Determine the (x, y) coordinate at the center of the cell enclosing the given text.  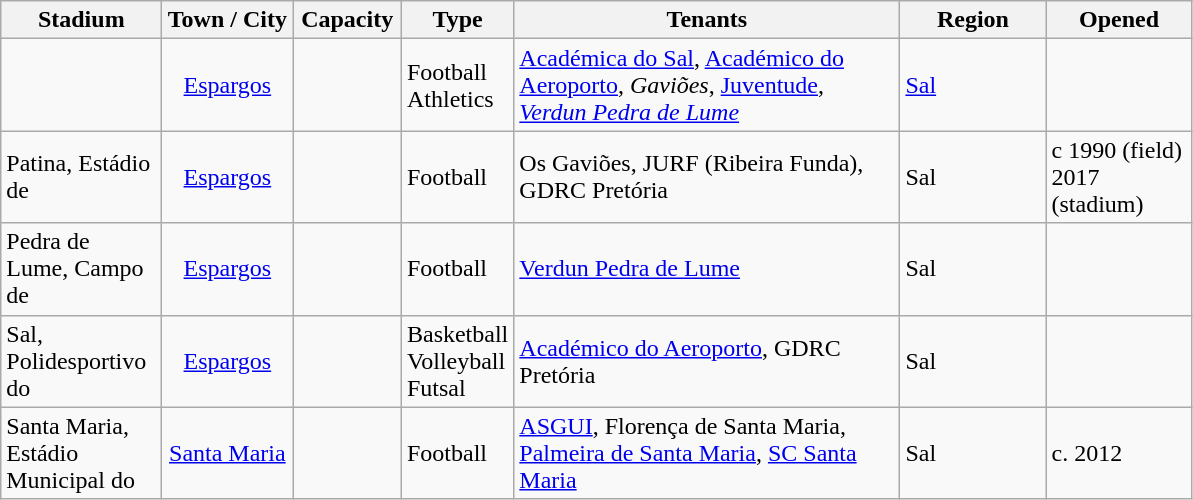
Santa Maria (228, 453)
Region (973, 20)
Tenants (707, 20)
Pedra de Lume, Campo de (82, 269)
Sal, Polidesportivo do (82, 361)
c 1990 (field)2017 (stadium) (1119, 177)
c. 2012 (1119, 453)
Patina, Estádio de (82, 177)
FootballAthletics (457, 85)
Verdun Pedra de Lume (707, 269)
Opened (1119, 20)
Académico do Aeroporto, GDRC Pretória (707, 361)
Académica do Sal, Académico do Aeroporto, Gaviões, Juventude, Verdun Pedra de Lume (707, 85)
Capacity (348, 20)
Type (457, 20)
Santa Maria, Estádio Municipal do (82, 453)
Stadium (82, 20)
Town / City (228, 20)
BasketballVolleyballFutsal (457, 361)
Os Gaviões, JURF (Ribeira Funda), GDRC Pretória (707, 177)
ASGUI, Florença de Santa Maria, Palmeira de Santa Maria, SC Santa Maria (707, 453)
